Determine the (x, y) coordinate at the center of the cell enclosing the given text.  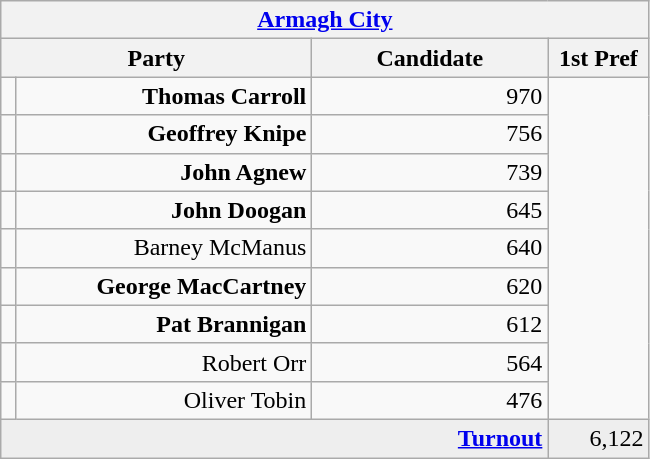
476 (430, 400)
1st Pref (598, 58)
Robert Orr (164, 362)
756 (430, 134)
Armagh City (325, 20)
Pat Brannigan (164, 324)
Oliver Tobin (164, 400)
970 (430, 96)
Candidate (430, 58)
739 (430, 172)
George MacCartney (164, 286)
645 (430, 210)
6,122 (598, 438)
620 (430, 286)
John Agnew (164, 172)
Party (156, 58)
612 (430, 324)
Barney McManus (164, 248)
Turnout (274, 438)
640 (430, 248)
Thomas Carroll (164, 96)
564 (430, 362)
John Doogan (164, 210)
Geoffrey Knipe (164, 134)
